Search for the cell housing the specified text and yield its [x, y] center coordinate. 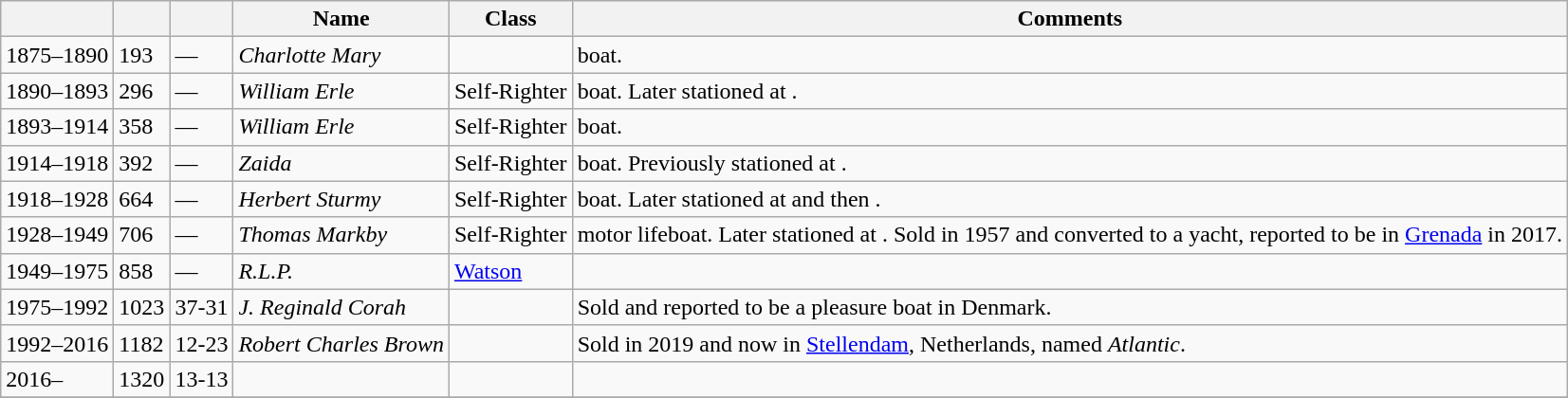
Sold in 2019 and now in Stellendam, Netherlands, named Atlantic. [1070, 343]
Thomas Markby [341, 235]
Class [510, 19]
1949–1975 [57, 271]
193 [142, 55]
358 [142, 127]
1893–1914 [57, 127]
Comments [1070, 19]
Sold and reported to be a pleasure boat in Denmark. [1070, 307]
Robert Charles Brown [341, 343]
37-31 [201, 307]
392 [142, 163]
2016– [57, 379]
13-13 [201, 379]
664 [142, 199]
boat. Later stationed at and then . [1070, 199]
12-23 [201, 343]
Charlotte Mary [341, 55]
Zaida [341, 163]
Name [341, 19]
Watson [510, 271]
1928–1949 [57, 235]
1182 [142, 343]
boat. Later stationed at . [1070, 91]
706 [142, 235]
1023 [142, 307]
1975–1992 [57, 307]
motor lifeboat. Later stationed at . Sold in 1957 and converted to a yacht, reported to be in Grenada in 2017. [1070, 235]
J. Reginald Corah [341, 307]
1875–1890 [57, 55]
boat. Previously stationed at . [1070, 163]
Herbert Sturmy [341, 199]
1890–1893 [57, 91]
296 [142, 91]
R.L.P. [341, 271]
1992–2016 [57, 343]
858 [142, 271]
1914–1918 [57, 163]
1320 [142, 379]
1918–1928 [57, 199]
